Locate the cell with the specified text and output its (X, Y) center coordinate. 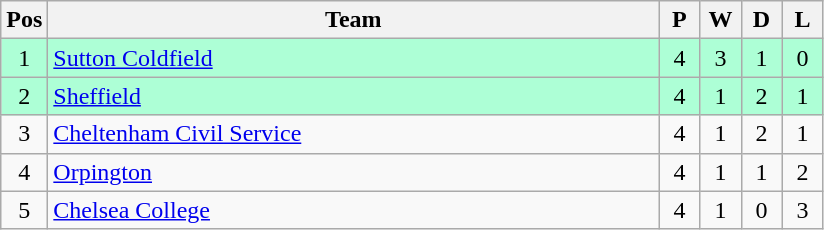
D (762, 20)
Pos (24, 20)
Chelsea College (354, 210)
Sheffield (354, 96)
5 (24, 210)
Orpington (354, 172)
Sutton Coldfield (354, 58)
P (680, 20)
Cheltenham Civil Service (354, 134)
Team (354, 20)
L (802, 20)
W (720, 20)
